Return (x, y) of the center of cell containing provided text 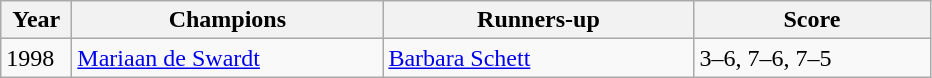
Runners-up (538, 20)
Barbara Schett (538, 58)
3–6, 7–6, 7–5 (812, 58)
Score (812, 20)
Mariaan de Swardt (228, 58)
Year (36, 20)
1998 (36, 58)
Champions (228, 20)
